Search for the cell housing the specified text and yield its (X, Y) center coordinate. 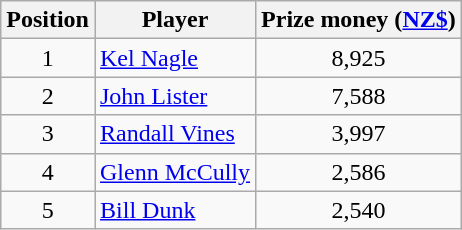
Player (174, 20)
7,588 (359, 96)
2 (48, 96)
Glenn McCully (174, 172)
8,925 (359, 58)
John Lister (174, 96)
Randall Vines (174, 134)
Kel Nagle (174, 58)
Bill Dunk (174, 210)
1 (48, 58)
5 (48, 210)
4 (48, 172)
3 (48, 134)
2,540 (359, 210)
3,997 (359, 134)
Prize money (NZ$) (359, 20)
2,586 (359, 172)
Position (48, 20)
